From the cell containing the given text, extract its center point as [X, Y] coordinate. 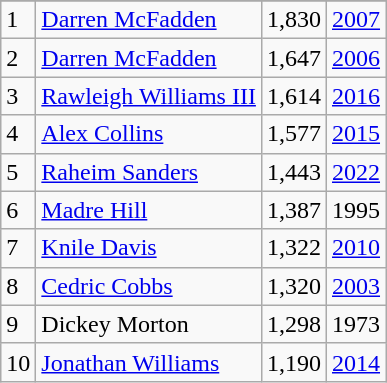
Dickey Morton [149, 324]
5 [18, 172]
Raheim Sanders [149, 172]
1,577 [294, 134]
2022 [356, 172]
Rawleigh Williams III [149, 96]
2006 [356, 58]
6 [18, 210]
1,298 [294, 324]
Knile Davis [149, 248]
2014 [356, 362]
1,443 [294, 172]
Cedric Cobbs [149, 286]
2010 [356, 248]
1 [18, 20]
8 [18, 286]
4 [18, 134]
1,387 [294, 210]
9 [18, 324]
1,830 [294, 20]
2003 [356, 286]
1,614 [294, 96]
Jonathan Williams [149, 362]
7 [18, 248]
1,322 [294, 248]
1,647 [294, 58]
Alex Collins [149, 134]
3 [18, 96]
10 [18, 362]
1973 [356, 324]
1,190 [294, 362]
2015 [356, 134]
2016 [356, 96]
1995 [356, 210]
2 [18, 58]
1,320 [294, 286]
Madre Hill [149, 210]
2007 [356, 20]
